Pinpoint the cell where the given text exists, returning its (x, y) midpoint coordinate. 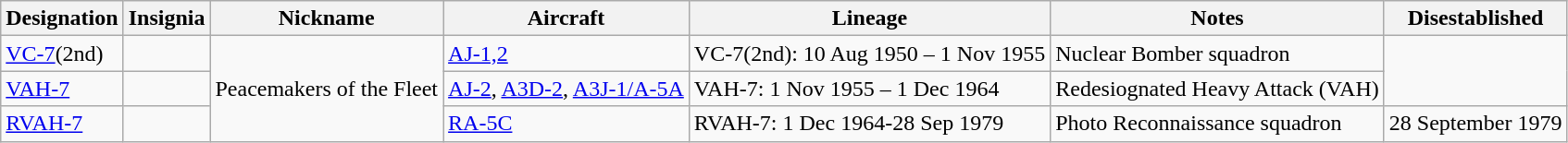
AJ-1,2 (566, 54)
RA-5C (566, 124)
VAH-7: 1 Nov 1955 – 1 Dec 1964 (869, 89)
Nuclear Bomber squadron (1218, 54)
Aircraft (566, 18)
VAH-7 (62, 89)
AJ-2, A3D-2, A3J-1/A-5A (566, 89)
28 September 1979 (1475, 124)
Designation (62, 18)
RVAH-7: 1 Dec 1964-28 Sep 1979 (869, 124)
Lineage (869, 18)
RVAH-7 (62, 124)
VC-7(2nd): 10 Aug 1950 – 1 Nov 1955 (869, 54)
Photo Reconnaissance squadron (1218, 124)
VC-7(2nd) (62, 54)
Disestablished (1475, 18)
Peacemakers of the Fleet (327, 89)
Insignia (167, 18)
Notes (1218, 18)
Redesiognated Heavy Attack (VAH) (1218, 89)
Nickname (327, 18)
